Extract the [x, y] coordinate from the center of the cell holding the provided text.  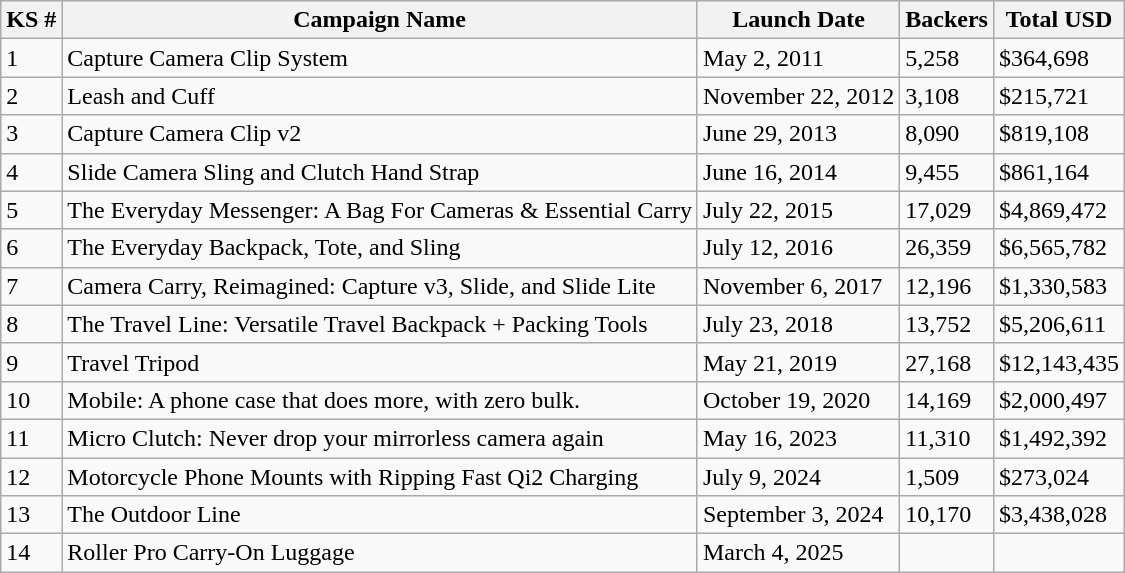
9 [32, 362]
$5,206,611 [1058, 324]
$273,024 [1058, 477]
Campaign Name [380, 20]
14 [32, 553]
4 [32, 172]
May 2, 2011 [798, 58]
2 [32, 96]
The Travel Line: Versatile Travel Backpack + Packing Tools [380, 324]
Travel Tripod [380, 362]
Total USD [1058, 20]
July 12, 2016 [798, 248]
November 6, 2017 [798, 286]
Capture Camera Clip System [380, 58]
13,752 [947, 324]
8,090 [947, 134]
May 21, 2019 [798, 362]
3,108 [947, 96]
5,258 [947, 58]
13 [32, 515]
Launch Date [798, 20]
$1,492,392 [1058, 438]
5 [32, 210]
$3,438,028 [1058, 515]
July 23, 2018 [798, 324]
Leash and Cuff [380, 96]
July 22, 2015 [798, 210]
1,509 [947, 477]
The Everyday Messenger: A Bag For Cameras & Essential Carry [380, 210]
November 22, 2012 [798, 96]
11,310 [947, 438]
Slide Camera Sling and Clutch Hand Strap [380, 172]
Capture Camera Clip v2 [380, 134]
May 16, 2023 [798, 438]
July 9, 2024 [798, 477]
Micro Clutch: Never drop your mirrorless camera again [380, 438]
$1,330,583 [1058, 286]
March 4, 2025 [798, 553]
17,029 [947, 210]
$2,000,497 [1058, 400]
9,455 [947, 172]
Motorcycle Phone Mounts with Ripping Fast Qi2 Charging [380, 477]
$215,721 [1058, 96]
$861,164 [1058, 172]
11 [32, 438]
The Everyday Backpack, Tote, and Sling [380, 248]
10,170 [947, 515]
8 [32, 324]
September 3, 2024 [798, 515]
The Outdoor Line [380, 515]
26,359 [947, 248]
$4,869,472 [1058, 210]
Mobile: A phone case that does more, with zero bulk. [380, 400]
October 19, 2020 [798, 400]
Camera Carry, Reimagined: Capture v3, Slide, and Slide Lite [380, 286]
1 [32, 58]
$6,565,782 [1058, 248]
3 [32, 134]
Roller Pro Carry-On Luggage [380, 553]
6 [32, 248]
12 [32, 477]
10 [32, 400]
$819,108 [1058, 134]
KS # [32, 20]
14,169 [947, 400]
June 29, 2013 [798, 134]
7 [32, 286]
$364,698 [1058, 58]
12,196 [947, 286]
27,168 [947, 362]
June 16, 2014 [798, 172]
$12,143,435 [1058, 362]
Backers [947, 20]
